Return [X, Y] of the center of cell containing provided text 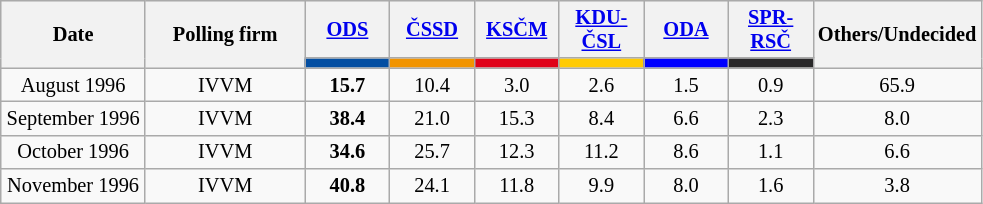
11.8 [516, 186]
KDU-ČSL [602, 29]
12.3 [516, 152]
ODA [686, 29]
10.4 [432, 85]
2.3 [770, 118]
65.9 [897, 85]
0.9 [770, 85]
11.2 [602, 152]
ODS [348, 29]
1.5 [686, 85]
25.7 [432, 152]
September 1996 [74, 118]
Polling firm [225, 34]
15.7 [348, 85]
November 1996 [74, 186]
August 1996 [74, 85]
9.9 [602, 186]
3.0 [516, 85]
40.8 [348, 186]
SPR-RSČ [770, 29]
1.1 [770, 152]
34.6 [348, 152]
8.4 [602, 118]
15.3 [516, 118]
Others/Undecided [897, 34]
21.0 [432, 118]
Date [74, 34]
2.6 [602, 85]
8.6 [686, 152]
October 1996 [74, 152]
ČSSD [432, 29]
38.4 [348, 118]
24.1 [432, 186]
KSČM [516, 29]
1.6 [770, 186]
3.8 [897, 186]
